Scan for the cell matching the given text and deliver its [x, y] coordinate at center. 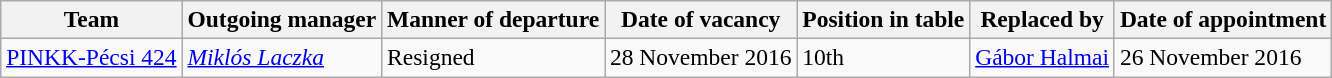
Gábor Halmai [1042, 57]
Miklós Laczka [282, 57]
Position in table [884, 19]
10th [884, 57]
Outgoing manager [282, 19]
PINKK-Pécsi 424 [92, 57]
Date of appointment [1222, 19]
Manner of departure [494, 19]
Resigned [494, 57]
28 November 2016 [701, 57]
Replaced by [1042, 19]
Team [92, 19]
26 November 2016 [1222, 57]
Date of vacancy [701, 19]
